Capture the cell that displays the provided text and extract its (x, y) central coordinate. 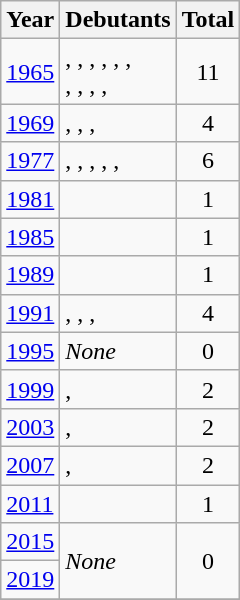
2019 (30, 580)
11 (208, 72)
Total (208, 20)
2007 (30, 465)
1969 (30, 123)
2011 (30, 503)
, , , , , (118, 161)
1999 (30, 389)
Year (30, 20)
1991 (30, 313)
2003 (30, 427)
6 (208, 161)
1965 (30, 72)
1981 (30, 199)
2015 (30, 542)
1989 (30, 275)
, , , , , ,, , , , (118, 72)
1977 (30, 161)
Debutants (118, 20)
1995 (30, 351)
1985 (30, 237)
